From the cell containing the given text, extract its center point as (x, y) coordinate. 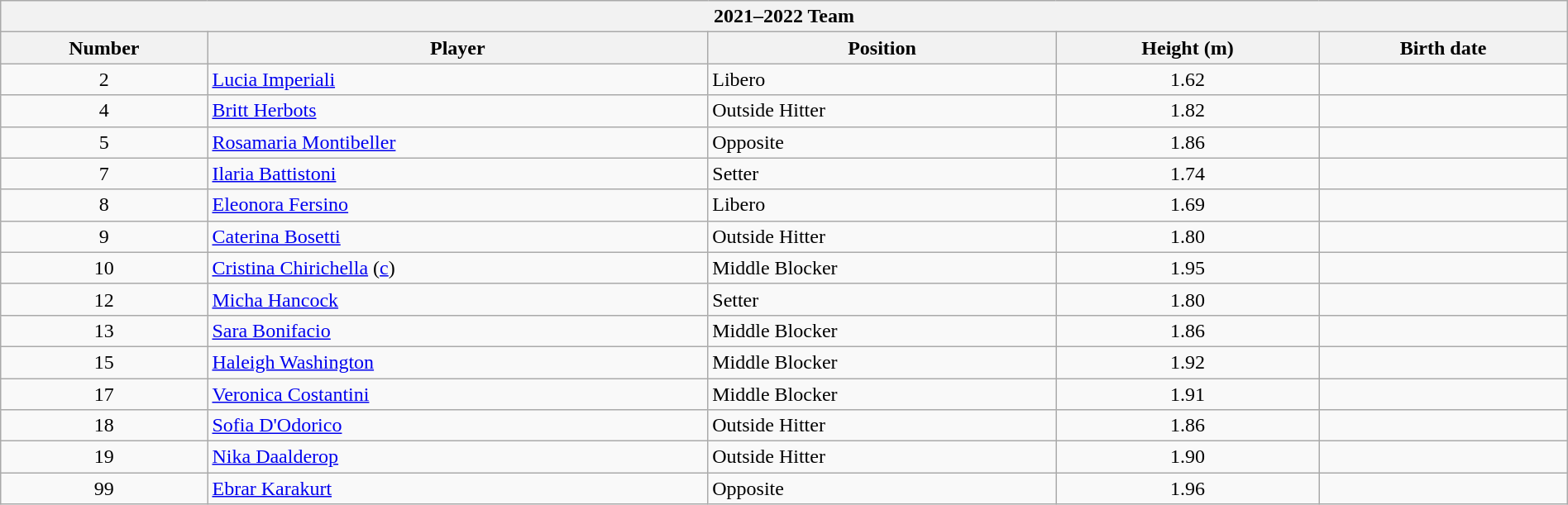
2021–2022 Team (784, 17)
12 (104, 299)
Height (m) (1188, 48)
Ebrar Karakurt (458, 488)
Haleigh Washington (458, 362)
1.91 (1188, 394)
1.74 (1188, 174)
9 (104, 236)
2 (104, 79)
18 (104, 426)
Position (882, 48)
Nika Daalderop (458, 457)
1.90 (1188, 457)
15 (104, 362)
Ilaria Battistoni (458, 174)
1.95 (1188, 268)
1.62 (1188, 79)
Sara Bonifacio (458, 331)
Rosamaria Montibeller (458, 142)
Britt Herbots (458, 111)
Caterina Bosetti (458, 236)
Lucia Imperiali (458, 79)
8 (104, 205)
Cristina Chirichella (c) (458, 268)
7 (104, 174)
Eleonora Fersino (458, 205)
Veronica Costantini (458, 394)
Birth date (1443, 48)
10 (104, 268)
Micha Hancock (458, 299)
1.96 (1188, 488)
13 (104, 331)
Sofia D'Odorico (458, 426)
99 (104, 488)
1.82 (1188, 111)
Player (458, 48)
4 (104, 111)
19 (104, 457)
17 (104, 394)
1.92 (1188, 362)
1.69 (1188, 205)
Number (104, 48)
5 (104, 142)
